Capture the cell that displays the provided text and extract its (x, y) central coordinate. 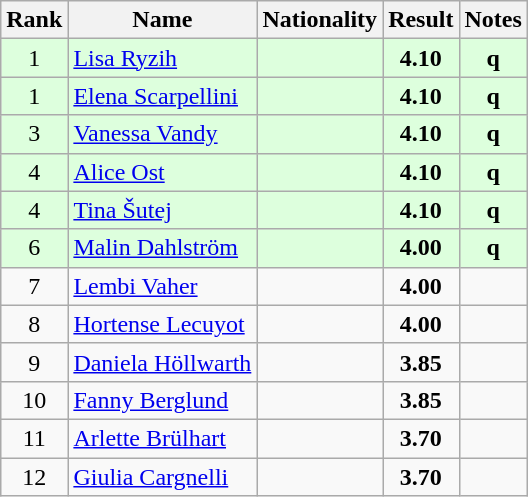
Rank (34, 20)
Tina Šutej (162, 210)
Daniela Höllwarth (162, 362)
6 (34, 248)
Lembi Vaher (162, 286)
Vanessa Vandy (162, 134)
10 (34, 400)
Elena Scarpellini (162, 96)
7 (34, 286)
Hortense Lecuyot (162, 324)
12 (34, 477)
Arlette Brülhart (162, 438)
8 (34, 324)
Result (421, 20)
Fanny Berglund (162, 400)
9 (34, 362)
Nationality (320, 20)
Name (162, 20)
Giulia Cargnelli (162, 477)
Lisa Ryzih (162, 58)
3 (34, 134)
11 (34, 438)
Notes (493, 20)
Alice Ost (162, 172)
Malin Dahlström (162, 248)
